Detect which cell encompasses the target text, then output its [X, Y] center coordinate. 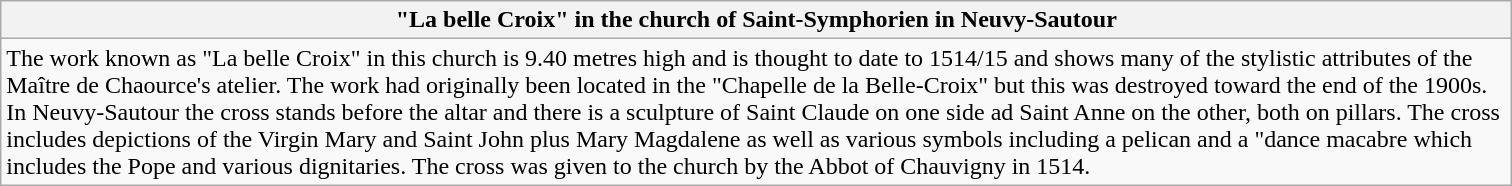
"La belle Croix" in the church of Saint-Symphorien in Neuvy-Sautour [756, 20]
